Identify which cell holds the provided text, then report its [X, Y] central coordinate. 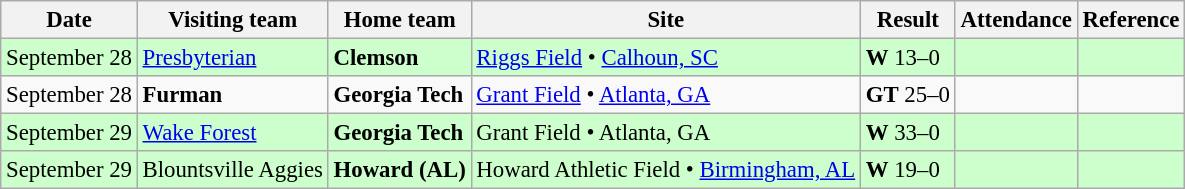
GT 25–0 [908, 95]
W 33–0 [908, 133]
W 19–0 [908, 170]
Reference [1131, 20]
Date [69, 20]
Home team [400, 20]
Howard Athletic Field • Birmingham, AL [666, 170]
Howard (AL) [400, 170]
Furman [232, 95]
Presbyterian [232, 58]
Attendance [1016, 20]
Clemson [400, 58]
Visiting team [232, 20]
W 13–0 [908, 58]
Result [908, 20]
Wake Forest [232, 133]
Blountsville Aggies [232, 170]
Site [666, 20]
Riggs Field • Calhoun, SC [666, 58]
